Search for the cell housing the specified text and yield its (X, Y) center coordinate. 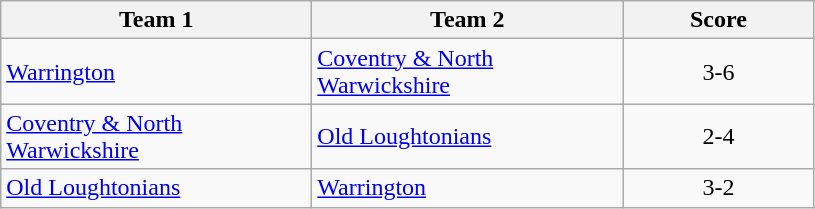
3-2 (718, 188)
2-4 (718, 136)
Score (718, 20)
3-6 (718, 72)
Team 2 (468, 20)
Team 1 (156, 20)
